Detect which cell encompasses the target text, then output its (x, y) center coordinate. 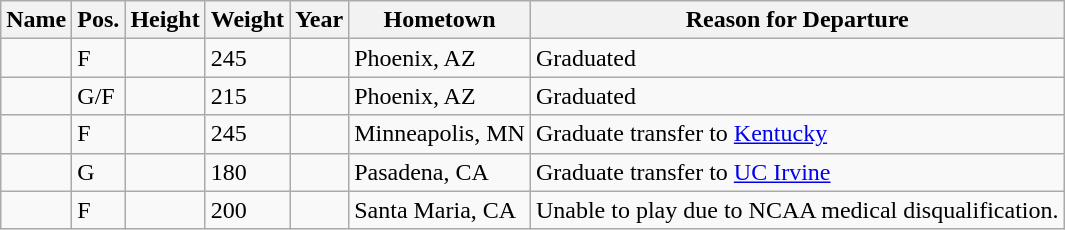
Graduate transfer to UC Irvine (797, 172)
G (98, 172)
Reason for Departure (797, 20)
Height (165, 20)
Santa Maria, CA (440, 210)
Unable to play due to NCAA medical disqualification. (797, 210)
180 (247, 172)
Name (36, 20)
Weight (247, 20)
215 (247, 96)
Pasadena, CA (440, 172)
G/F (98, 96)
Minneapolis, MN (440, 134)
Pos. (98, 20)
200 (247, 210)
Graduate transfer to Kentucky (797, 134)
Year (320, 20)
Hometown (440, 20)
